Extract the (x, y) coordinate from the center of the cell holding the provided text.  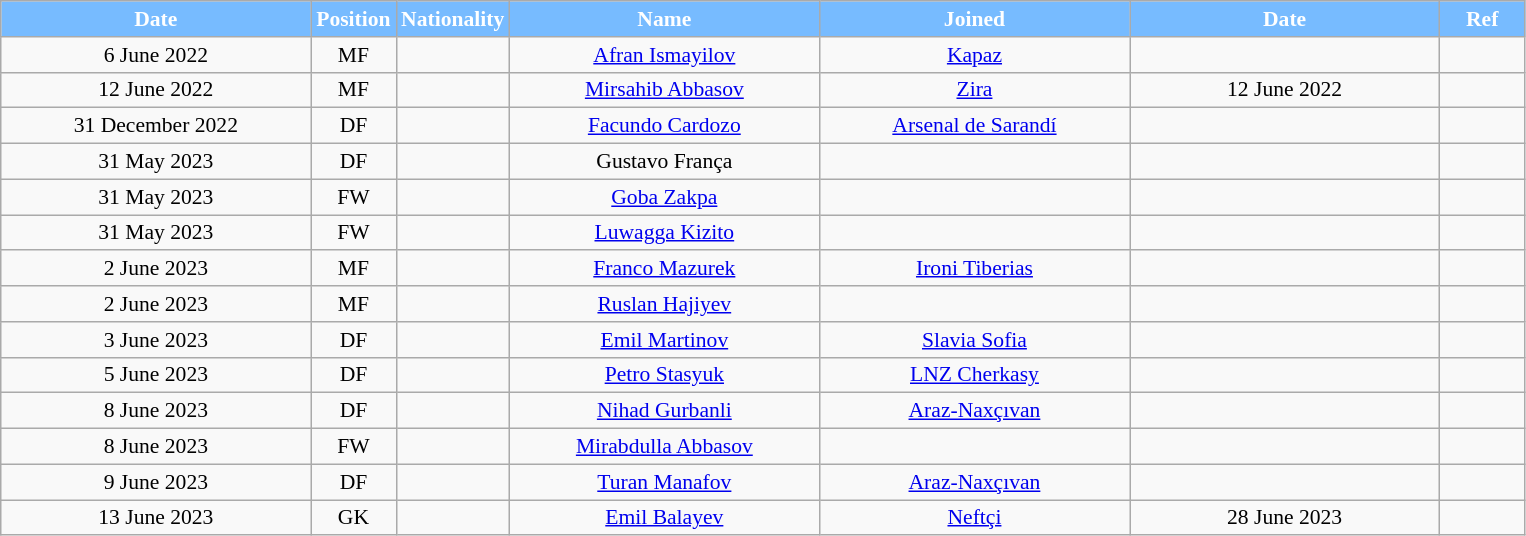
Afran Ismayilov (664, 55)
Nationality (452, 19)
Mirsahib Abbasov (664, 90)
Neftçi (974, 518)
6 June 2022 (156, 55)
Gustavo França (664, 162)
Petro Stasyuk (664, 375)
28 June 2023 (1285, 518)
Goba Zakpa (664, 197)
Mirabdulla Abbasov (664, 447)
Kapaz (974, 55)
Slavia Sofia (974, 340)
GK (354, 518)
LNZ Cherkasy (974, 375)
Position (354, 19)
Facundo Cardozo (664, 126)
Emil Martinov (664, 340)
31 December 2022 (156, 126)
13 June 2023 (156, 518)
3 June 2023 (156, 340)
Arsenal de Sarandí (974, 126)
Ironi Tiberias (974, 269)
5 June 2023 (156, 375)
9 June 2023 (156, 482)
Turan Manafov (664, 482)
Ref (1482, 19)
Emil Balayev (664, 518)
Ruslan Hajiyev (664, 304)
Luwagga Kizito (664, 233)
Name (664, 19)
Nihad Gurbanli (664, 411)
Franco Mazurek (664, 269)
Zira (974, 90)
Joined (974, 19)
